Pinpoint the cell where the given text exists, returning its [X, Y] midpoint coordinate. 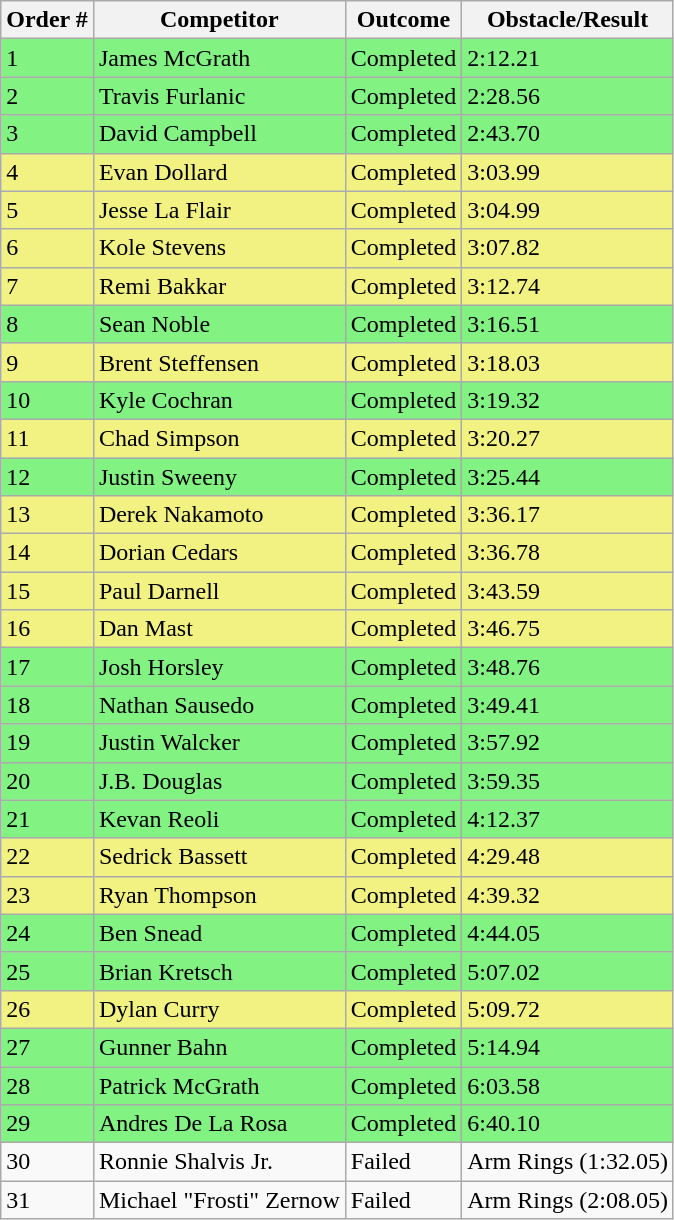
3:12.74 [568, 286]
3:46.75 [568, 629]
16 [48, 629]
Brent Steffensen [219, 362]
9 [48, 362]
2:43.70 [568, 134]
19 [48, 743]
14 [48, 553]
Kevan Reoli [219, 819]
4 [48, 172]
2 [48, 96]
Kyle Cochran [219, 400]
Outcome [403, 20]
3:07.82 [568, 248]
Obstacle/Result [568, 20]
Justin Walcker [219, 743]
1 [48, 58]
Dorian Cedars [219, 553]
5:14.94 [568, 1047]
Order # [48, 20]
James McGrath [219, 58]
6:40.10 [568, 1124]
23 [48, 895]
Evan Dollard [219, 172]
21 [48, 819]
J.B. Douglas [219, 781]
3:59.35 [568, 781]
Patrick McGrath [219, 1085]
Competitor [219, 20]
3:25.44 [568, 477]
3:48.76 [568, 667]
13 [48, 515]
Ryan Thompson [219, 895]
26 [48, 1009]
10 [48, 400]
3:03.99 [568, 172]
15 [48, 591]
Michael "Frosti" Zernow [219, 1200]
Arm Rings (1:32.05) [568, 1162]
3:57.92 [568, 743]
4:39.32 [568, 895]
5 [48, 210]
3:04.99 [568, 210]
28 [48, 1085]
31 [48, 1200]
20 [48, 781]
Dan Mast [219, 629]
Ben Snead [219, 933]
2:28.56 [568, 96]
5:07.02 [568, 971]
3:20.27 [568, 438]
Brian Kretsch [219, 971]
Chad Simpson [219, 438]
22 [48, 857]
12 [48, 477]
30 [48, 1162]
3:49.41 [568, 705]
David Campbell [219, 134]
24 [48, 933]
Paul Darnell [219, 591]
3:16.51 [568, 324]
Derek Nakamoto [219, 515]
18 [48, 705]
Arm Rings (2:08.05) [568, 1200]
3:43.59 [568, 591]
6 [48, 248]
5:09.72 [568, 1009]
Andres De La Rosa [219, 1124]
Josh Horsley [219, 667]
27 [48, 1047]
11 [48, 438]
Justin Sweeny [219, 477]
Kole Stevens [219, 248]
Sedrick Bassett [219, 857]
2:12.21 [568, 58]
4:44.05 [568, 933]
Nathan Sausedo [219, 705]
3:18.03 [568, 362]
3 [48, 134]
Gunner Bahn [219, 1047]
Sean Noble [219, 324]
6:03.58 [568, 1085]
25 [48, 971]
Travis Furlanic [219, 96]
17 [48, 667]
3:19.32 [568, 400]
4:12.37 [568, 819]
3:36.17 [568, 515]
Remi Bakkar [219, 286]
7 [48, 286]
3:36.78 [568, 553]
4:29.48 [568, 857]
Ronnie Shalvis Jr. [219, 1162]
29 [48, 1124]
Jesse La Flair [219, 210]
Dylan Curry [219, 1009]
8 [48, 324]
